Output the (x, y) coordinate of the center of the cell containing the given text.  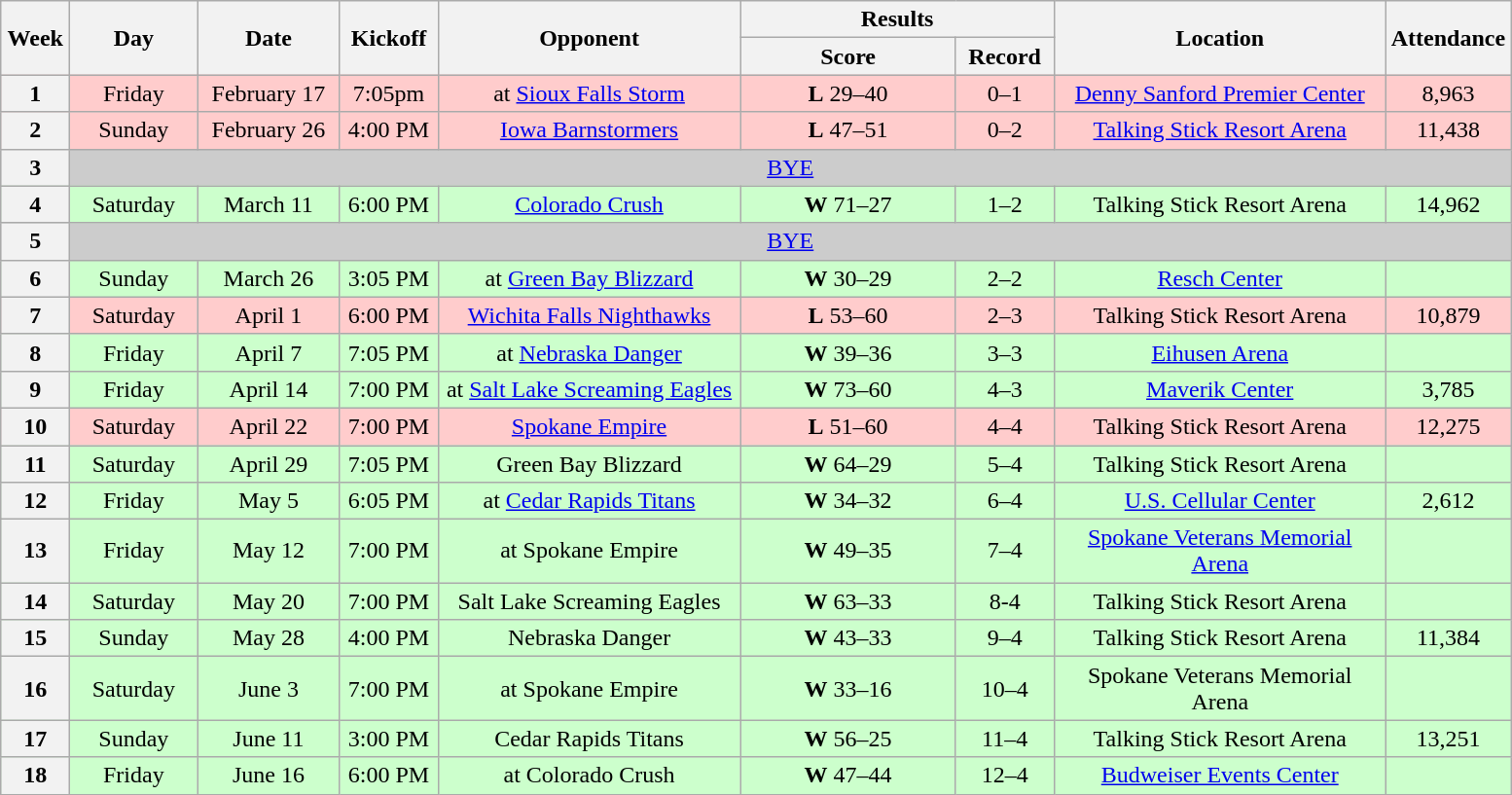
15 (35, 638)
7 (35, 315)
8,963 (1448, 93)
W 73–60 (848, 389)
W 64–29 (848, 464)
12,275 (1448, 426)
Salt Lake Screaming Eagles (590, 601)
April 7 (269, 352)
7:05pm (389, 93)
9 (35, 389)
Date (269, 38)
May 28 (269, 638)
14,962 (1448, 204)
10,879 (1448, 315)
W 56–25 (848, 739)
Score (848, 56)
13 (35, 551)
W 34–32 (848, 501)
Day (134, 38)
4 (35, 204)
Denny Sanford Premier Center (1220, 93)
L 53–60 (848, 315)
3 (35, 167)
Colorado Crush (590, 204)
Location (1220, 38)
at Colorado Crush (590, 776)
W 71–27 (848, 204)
Eihusen Arena (1220, 352)
16 (35, 689)
6–4 (1004, 501)
12–4 (1004, 776)
11,438 (1448, 130)
2 (35, 130)
10–4 (1004, 689)
L 47–51 (848, 130)
Cedar Rapids Titans (590, 739)
W 49–35 (848, 551)
March 26 (269, 278)
W 33–16 (848, 689)
February 17 (269, 93)
Kickoff (389, 38)
14 (35, 601)
at Nebraska Danger (590, 352)
Results (897, 19)
at Salt Lake Screaming Eagles (590, 389)
June 3 (269, 689)
February 26 (269, 130)
U.S. Cellular Center (1220, 501)
3:05 PM (389, 278)
Opponent (590, 38)
Iowa Barnstormers (590, 130)
at Green Bay Blizzard (590, 278)
L 51–60 (848, 426)
6 (35, 278)
11,384 (1448, 638)
May 5 (269, 501)
L 29–40 (848, 93)
1–2 (1004, 204)
2–3 (1004, 315)
Maverik Center (1220, 389)
Week (35, 38)
Wichita Falls Nighthawks (590, 315)
5–4 (1004, 464)
6:05 PM (389, 501)
W 47–44 (848, 776)
1 (35, 93)
3:00 PM (389, 739)
Budweiser Events Center (1220, 776)
Record (1004, 56)
April 1 (269, 315)
Green Bay Blizzard (590, 464)
April 29 (269, 464)
9–4 (1004, 638)
0–1 (1004, 93)
10 (35, 426)
2–2 (1004, 278)
0–2 (1004, 130)
12 (35, 501)
June 11 (269, 739)
11 (35, 464)
2,612 (1448, 501)
W 63–33 (848, 601)
11–4 (1004, 739)
17 (35, 739)
4–4 (1004, 426)
Resch Center (1220, 278)
W 43–33 (848, 638)
3–3 (1004, 352)
W 30–29 (848, 278)
June 16 (269, 776)
May 20 (269, 601)
Attendance (1448, 38)
13,251 (1448, 739)
3,785 (1448, 389)
8 (35, 352)
at Sioux Falls Storm (590, 93)
W 39–36 (848, 352)
4–3 (1004, 389)
5 (35, 241)
May 12 (269, 551)
7–4 (1004, 551)
18 (35, 776)
Spokane Empire (590, 426)
April 14 (269, 389)
April 22 (269, 426)
8-4 (1004, 601)
at Cedar Rapids Titans (590, 501)
March 11 (269, 204)
Nebraska Danger (590, 638)
